Return (X, Y) of the center of cell containing provided text 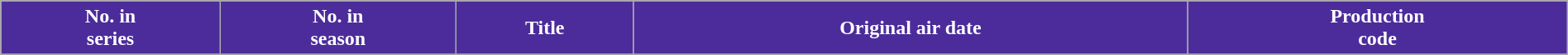
No. inseason (337, 28)
Title (544, 28)
Original air date (911, 28)
Productioncode (1378, 28)
No. inseries (111, 28)
